Locate the cell with the specified text and output its [x, y] center coordinate. 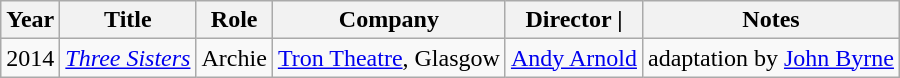
Role [234, 20]
Notes [770, 20]
Tron Theatre, Glasgow [388, 58]
2014 [30, 58]
Company [388, 20]
Andy Arnold [574, 58]
Director | [574, 20]
Archie [234, 58]
adaptation by John Byrne [770, 58]
Year [30, 20]
Title [128, 20]
Three Sisters [128, 58]
